Find where the given text appears and provide that cell's center as (x, y) coordinate. 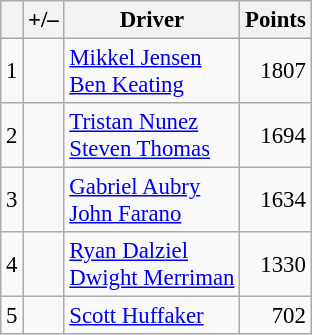
4 (12, 264)
3 (12, 200)
Gabriel Aubry John Farano (152, 200)
Driver (152, 20)
1807 (276, 72)
5 (12, 316)
2 (12, 136)
Points (276, 20)
1634 (276, 200)
+/– (44, 20)
1694 (276, 136)
Mikkel Jensen Ben Keating (152, 72)
Scott Huffaker (152, 316)
Ryan Dalziel Dwight Merriman (152, 264)
702 (276, 316)
1 (12, 72)
1330 (276, 264)
Tristan Nunez Steven Thomas (152, 136)
